Detect which cell encompasses the target text, then output its [x, y] center coordinate. 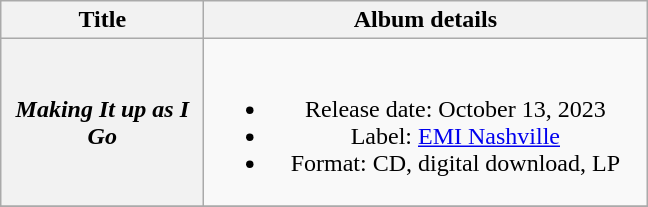
Album details [426, 20]
Title [102, 20]
Release date: October 13, 2023Label: EMI NashvilleFormat: CD, digital download, LP [426, 122]
Making It up as I Go [102, 122]
